Provide the [x, y] coordinate of the cell's center where the given text is located.  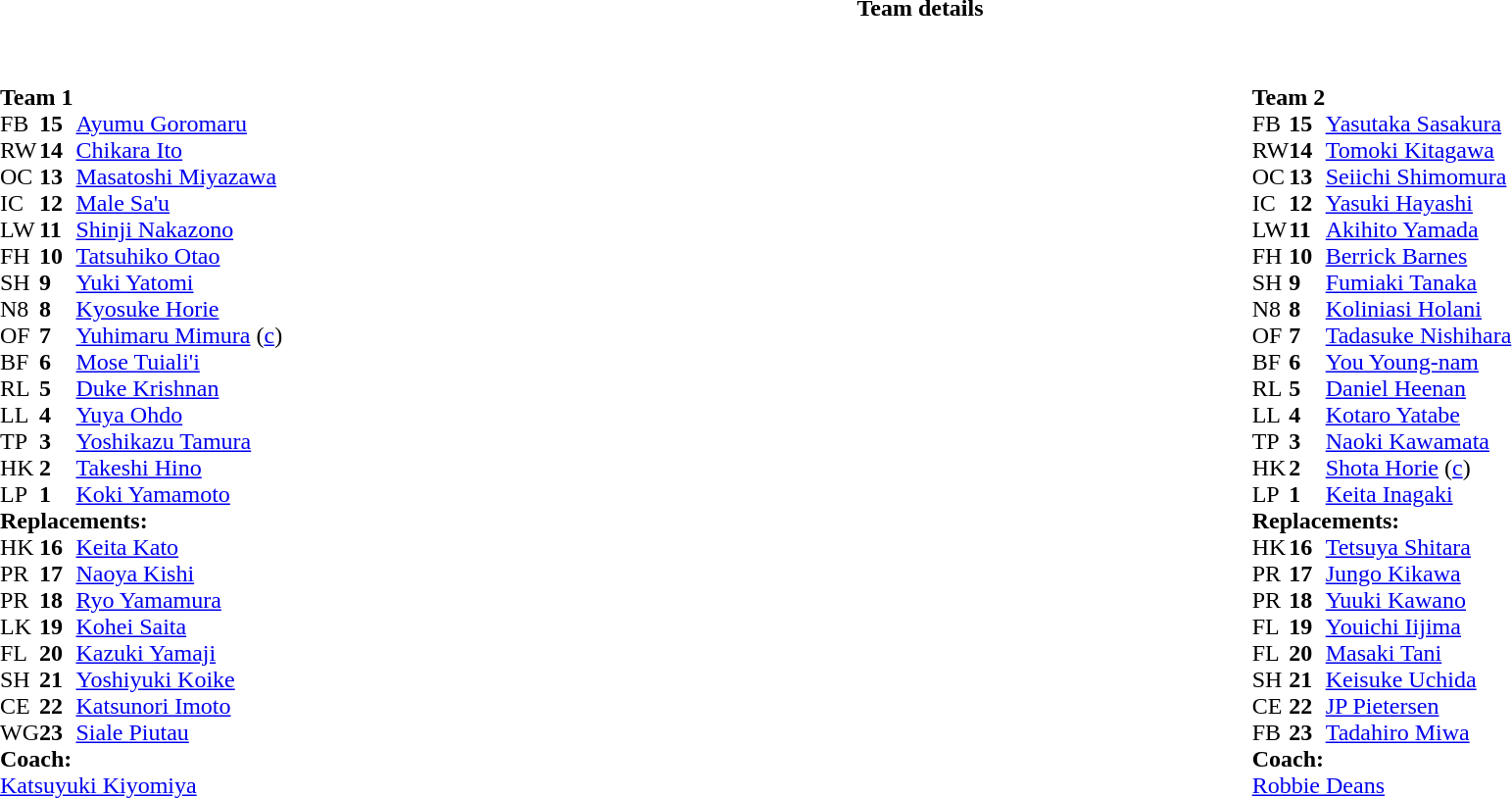
Shinji Nakazono [178, 229]
Team 2 [1382, 98]
Siale Piutau [178, 733]
Ryo Yamamura [178, 600]
Keisuke Uchida [1419, 680]
Ayumu Goromaru [178, 124]
Keita Kato [178, 547]
Tatsuhiko Otao [178, 257]
Takeshi Hino [178, 469]
Tomoki Kitagawa [1419, 151]
Kohei Saita [178, 627]
Team 1 [141, 98]
Daniel Heenan [1419, 388]
Youichi Iijima [1419, 627]
Keita Inagaki [1419, 494]
Akihito Yamada [1419, 229]
Yuhimaru Mimura (c) [178, 335]
Kazuki Yamaji [178, 653]
Kyosuke Horie [178, 310]
Berrick Barnes [1419, 257]
You Young-nam [1419, 363]
Naoki Kawamata [1419, 441]
Duke Krishnan [178, 388]
Yoshiyuki Koike [178, 680]
Koliniasi Holani [1419, 310]
Tadasuke Nishihara [1419, 335]
Fumiaki Tanaka [1419, 282]
Jungo Kikawa [1419, 574]
Koki Yamamoto [178, 494]
Male Sa'u [178, 204]
Seiichi Shimomura [1419, 176]
Katsunori Imoto [178, 706]
Yasuki Hayashi [1419, 204]
Yasutaka Sasakura [1419, 124]
Yuya Ohdo [178, 416]
Yoshikazu Tamura [178, 441]
Shota Horie (c) [1419, 469]
Yuuki Kawano [1419, 600]
LK [20, 627]
Tetsuya Shitara [1419, 547]
WG [20, 733]
Naoya Kishi [178, 574]
Kotaro Yatabe [1419, 416]
JP Pietersen [1419, 706]
Mose Tuiali'i [178, 363]
Tadahiro Miwa [1419, 733]
Masaki Tani [1419, 653]
Chikara Ito [178, 151]
Yuki Yatomi [178, 282]
Masatoshi Miyazawa [178, 176]
